Determine the [x, y] coordinate at the center of the cell enclosing the given text.  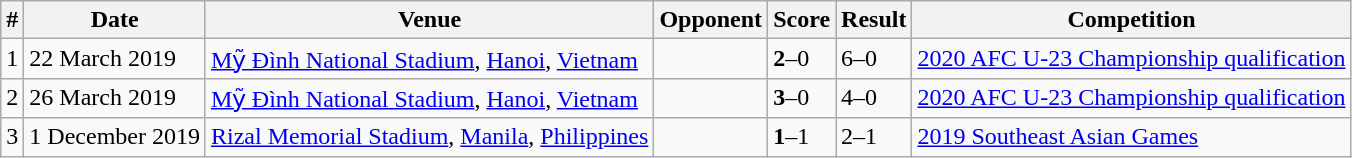
2 [12, 98]
Date [115, 20]
26 March 2019 [115, 98]
1 December 2019 [115, 137]
Competition [1132, 20]
1 [12, 59]
3–0 [802, 98]
Rizal Memorial Stadium, Manila, Philippines [429, 137]
2019 Southeast Asian Games [1132, 137]
6–0 [874, 59]
Score [802, 20]
1–1 [802, 137]
22 March 2019 [115, 59]
3 [12, 137]
4–0 [874, 98]
2–0 [802, 59]
Venue [429, 20]
# [12, 20]
2–1 [874, 137]
Opponent [711, 20]
Result [874, 20]
